Detect which cell encompasses the target text, then output its [X, Y] center coordinate. 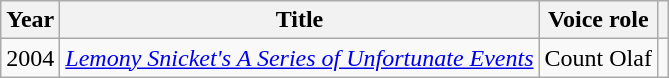
Title [300, 20]
Voice role [598, 20]
Count Olaf [598, 58]
2004 [30, 58]
Year [30, 20]
Lemony Snicket's A Series of Unfortunate Events [300, 58]
